Pinpoint the cell where the given text exists, returning its (X, Y) midpoint coordinate. 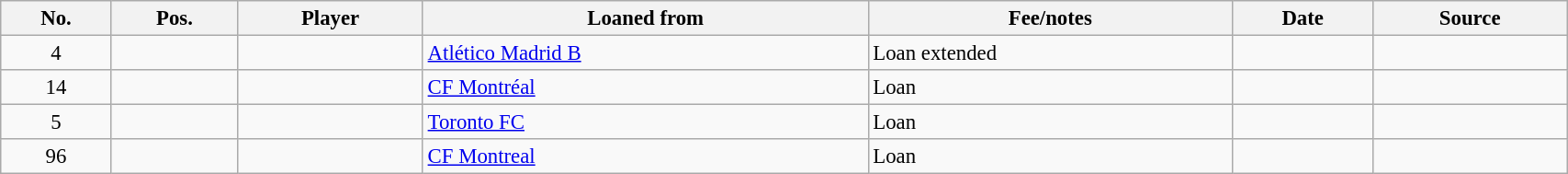
Fee/notes (1051, 18)
96 (56, 157)
Toronto FC (645, 122)
14 (56, 87)
Loaned from (645, 18)
4 (56, 53)
Pos. (175, 18)
Player (331, 18)
No. (56, 18)
Loan extended (1051, 53)
Date (1303, 18)
CF Montréal (645, 87)
Source (1470, 18)
CF Montreal (645, 157)
Atlético Madrid B (645, 53)
5 (56, 122)
